Detect which cell encompasses the target text, then output its [X, Y] center coordinate. 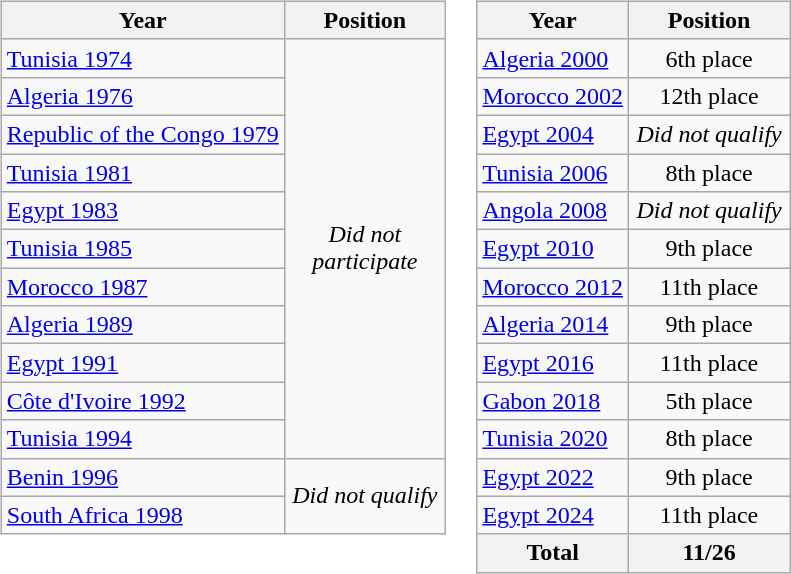
Algeria 1976 [142, 96]
South Africa 1998 [142, 515]
Tunisia 1974 [142, 58]
Egypt 1983 [142, 211]
Republic of the Congo 1979 [142, 134]
5th place [710, 401]
Did not participate [364, 248]
Benin 1996 [142, 477]
Egypt 2004 [553, 134]
Algeria 1989 [142, 325]
Egypt 2024 [553, 515]
Egypt 2010 [553, 249]
Tunisia 2006 [553, 173]
Tunisia 1981 [142, 173]
Morocco 2002 [553, 96]
Tunisia 1985 [142, 249]
11/26 [710, 553]
Egypt 2016 [553, 363]
Côte d'Ivoire 1992 [142, 401]
Morocco 1987 [142, 287]
Tunisia 1994 [142, 439]
Tunisia 2020 [553, 439]
Egypt 1991 [142, 363]
Algeria 2014 [553, 325]
Total [553, 553]
Gabon 2018 [553, 401]
12th place [710, 96]
6th place [710, 58]
Algeria 2000 [553, 58]
Morocco 2012 [553, 287]
Angola 2008 [553, 211]
Egypt 2022 [553, 477]
